Return the [x, y] coordinate for the center point of the cell that contains the specified text.  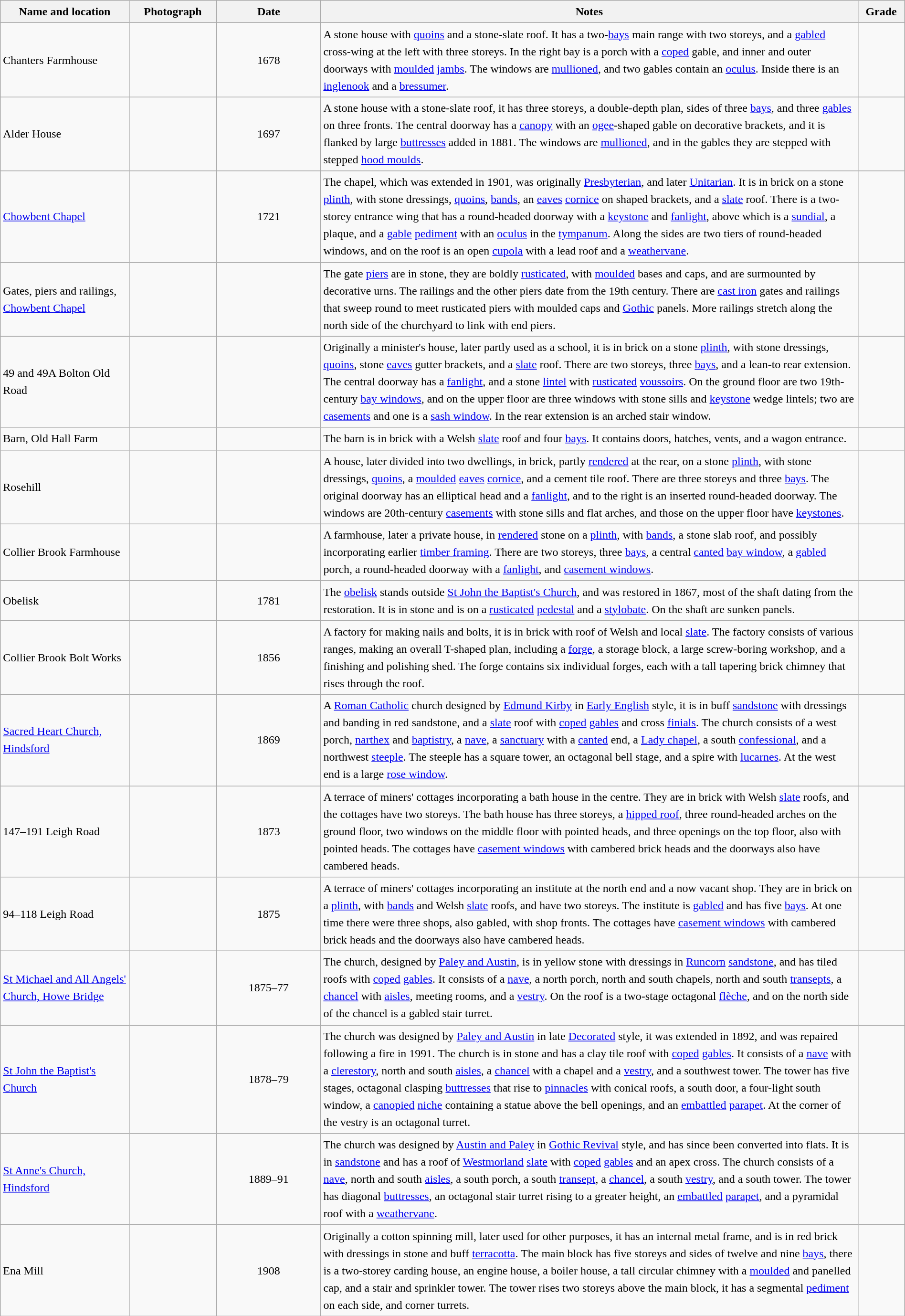
1781 [269, 601]
Chanters Farmhouse [65, 60]
1697 [269, 134]
St Anne's Church, Hindsford [65, 1179]
1721 [269, 217]
Rosehill [65, 487]
Collier Brook Farmhouse [65, 552]
Chowbent Chapel [65, 217]
Sacred Heart Church, Hindsford [65, 740]
St Michael and All Angels' Church, Howe Bridge [65, 988]
1678 [269, 60]
Obelisk [65, 601]
Alder House [65, 134]
1856 [269, 657]
94–118 Leigh Road [65, 914]
St John the Baptist's Church [65, 1079]
Gates, piers and railings,Chowbent Chapel [65, 299]
Ena Mill [65, 1270]
1869 [269, 740]
1875–77 [269, 988]
Photograph [173, 11]
147–191 Leigh Road [65, 832]
1889–91 [269, 1179]
The barn is in brick with a Welsh slate roof and four bays. It contains doors, hatches, vents, and a wagon entrance. [589, 438]
Grade [881, 11]
Notes [589, 11]
1908 [269, 1270]
1878–79 [269, 1079]
1873 [269, 832]
Barn, Old Hall Farm [65, 438]
Date [269, 11]
Collier Brook Bolt Works [65, 657]
49 and 49A Bolton Old Road [65, 382]
1875 [269, 914]
Name and location [65, 11]
